For the text-containing cell, return its midpoint in [x, y] coordinate format. 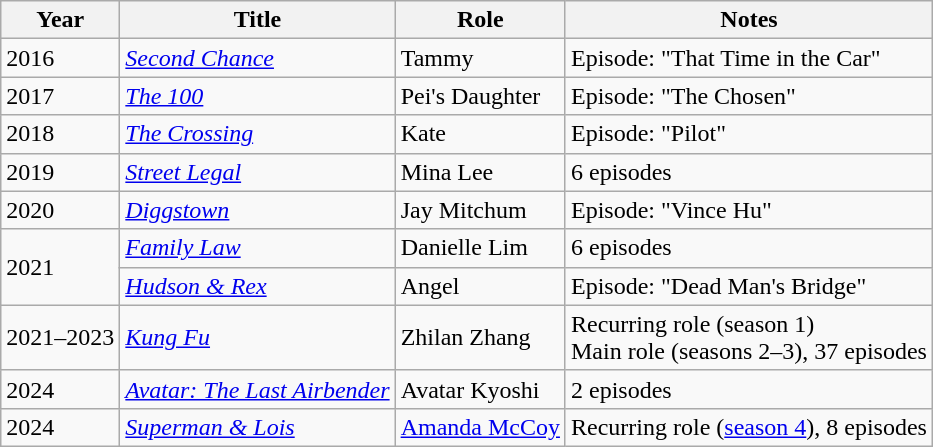
Role [480, 20]
Zhilan Zhang [480, 338]
Episode: "The Chosen" [748, 96]
Avatar: The Last Airbender [258, 389]
Superman & Lois [258, 427]
2020 [60, 210]
Family Law [258, 248]
Episode: "Vince Hu" [748, 210]
The 100 [258, 96]
Pei's Daughter [480, 96]
Kate [480, 134]
Amanda McCoy [480, 427]
Title [258, 20]
Episode: "Pilot" [748, 134]
2017 [60, 96]
2021–2023 [60, 338]
Street Legal [258, 172]
2016 [60, 58]
Mina Lee [480, 172]
Year [60, 20]
Avatar Kyoshi [480, 389]
2019 [60, 172]
Recurring role (season 4), 8 episodes [748, 427]
2018 [60, 134]
Episode: "Dead Man's Bridge" [748, 286]
Recurring role (season 1) Main role (seasons 2–3), 37 episodes [748, 338]
Second Chance [258, 58]
2 episodes [748, 389]
The Crossing [258, 134]
2021 [60, 267]
Danielle Lim [480, 248]
Kung Fu [258, 338]
Notes [748, 20]
Hudson & Rex [258, 286]
Diggstown [258, 210]
Angel [480, 286]
Episode: "That Time in the Car" [748, 58]
Jay Mitchum [480, 210]
Tammy [480, 58]
